Extract the [x, y] coordinate from the center of the cell holding the provided text.  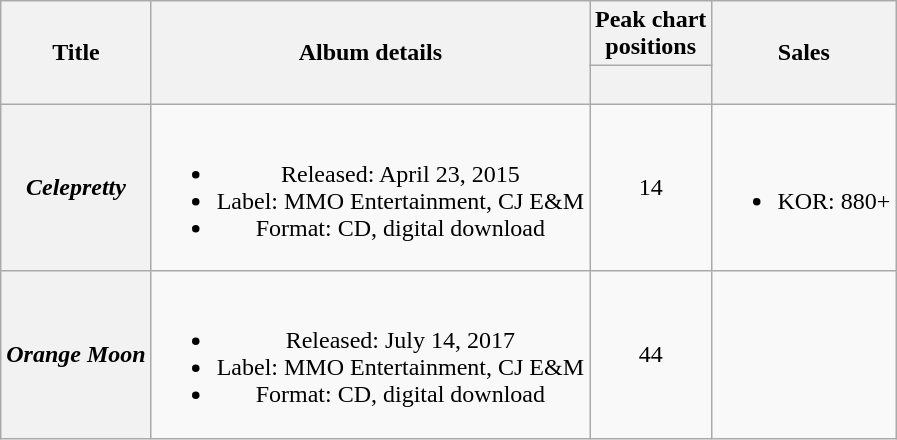
Orange Moon [76, 354]
Sales [804, 52]
Released: July 14, 2017Label: MMO Entertainment, CJ E&MFormat: CD, digital download [370, 354]
Title [76, 52]
Released: April 23, 2015Label: MMO Entertainment, CJ E&MFormat: CD, digital download [370, 188]
KOR: 880+ [804, 188]
Album details [370, 52]
14 [651, 188]
Peak chartpositions [651, 34]
Celepretty [76, 188]
44 [651, 354]
